Pinpoint the cell where the given text exists, returning its [X, Y] midpoint coordinate. 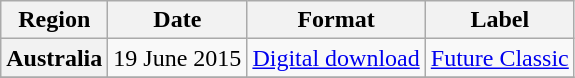
19 June 2015 [178, 58]
Date [178, 20]
Australia [54, 58]
Format [336, 20]
Label [500, 20]
Region [54, 20]
Digital download [336, 58]
Future Classic [500, 58]
